For the text-containing cell, return its midpoint in (x, y) coordinate format. 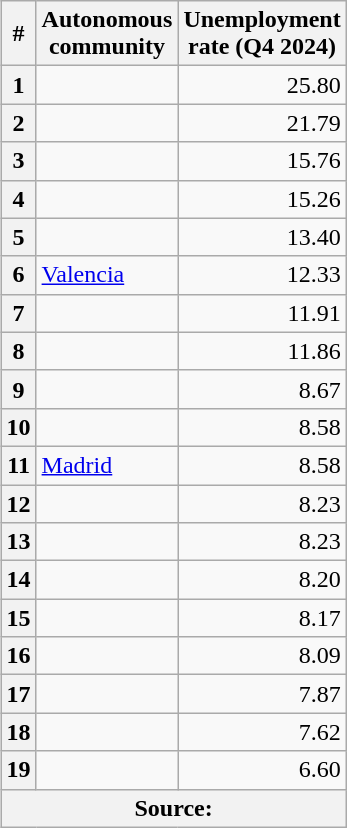
11.86 (262, 351)
6 (18, 275)
18 (18, 732)
21.79 (262, 123)
13 (18, 542)
6.60 (262, 770)
9 (18, 389)
1 (18, 85)
4 (18, 199)
15.26 (262, 199)
25.80 (262, 85)
13.40 (262, 237)
15 (18, 618)
10 (18, 427)
16 (18, 656)
2 (18, 123)
Autonomous community (107, 34)
12 (18, 503)
7.62 (262, 732)
8.17 (262, 618)
17 (18, 694)
19 (18, 770)
8.20 (262, 580)
8.67 (262, 389)
15.76 (262, 161)
11 (18, 465)
8 (18, 351)
11.91 (262, 313)
12.33 (262, 275)
Madrid (107, 465)
3 (18, 161)
# (18, 34)
14 (18, 580)
Valencia (107, 275)
Unemployment rate (Q4 2024) (262, 34)
5 (18, 237)
7.87 (262, 694)
8.09 (262, 656)
7 (18, 313)
Source: (174, 808)
